For the text-containing cell, return its midpoint in [X, Y] coordinate format. 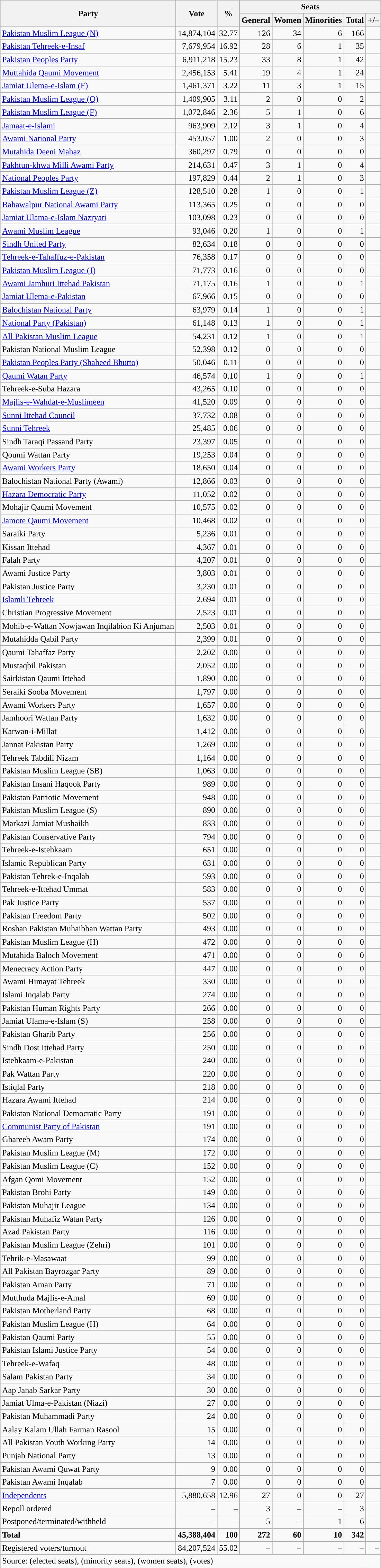
46,574 [197, 375]
Jamiat Ulma-e-Pakistan (Niazi) [88, 1403]
Seats [310, 7]
99 [197, 1258]
14,874,104 [197, 33]
Menecracy Action Party [88, 968]
13 [197, 1456]
Jamaat-e-Islami [88, 125]
1,164 [197, 758]
Qaumi Watan Party [88, 375]
948 [197, 797]
7 [197, 1482]
Tehreek-e-Wafaq [88, 1363]
103,098 [197, 218]
33 [256, 60]
Ghareeb Awam Party [88, 1140]
% [228, 13]
Independents [88, 1495]
2,523 [197, 613]
43,265 [197, 389]
Pakistan Muhajir League [88, 1205]
1,890 [197, 679]
Tehreek-e-Istehkaam [88, 850]
Jamiat Ulema-e-Islam (F) [88, 86]
Vote [197, 13]
Jannat Pakistan Party [88, 744]
651 [197, 850]
890 [197, 810]
3,230 [197, 587]
Sindh Dost Ittehad Party [88, 1048]
Tehrik-e-Masawaat [88, 1258]
Qaumi Tahaffaz Party [88, 652]
Saraiki Party [88, 534]
Pakistan Aman Party [88, 1285]
256 [197, 1034]
472 [197, 942]
Sunni Tehreek [88, 428]
116 [197, 1232]
Pakistan National Democratic Party [88, 1113]
Sindh Taraqi Passand Party [88, 442]
10,575 [197, 507]
583 [197, 889]
Pakistan Peoples Party [88, 60]
Qoumi Wattan Party [88, 455]
Pakistan Justice Party [88, 587]
0.06 [228, 428]
Awami Himayat Tehreek [88, 981]
2,052 [197, 665]
3.11 [228, 99]
Tehreek-e-Tahaffuz-e-Pakistan [88, 257]
Islamic Republican Party [88, 863]
Bahawalpur National Awami Party [88, 205]
Mutahida Deeni Mahaz [88, 152]
Tehreek-e-Ittehad Ummat [88, 889]
593 [197, 876]
Sunni Ittehad Council [88, 415]
258 [197, 1021]
266 [197, 1008]
50,046 [197, 362]
Mohajir Qaumi Movement [88, 507]
Mutahida Baloch Movement [88, 955]
28 [256, 46]
Seraiki Sooba Movement [88, 692]
Pakistan Muhammadi Party [88, 1416]
2.36 [228, 112]
45,388,404 [197, 1535]
Pakistan Muhafiz Watan Party [88, 1218]
0.09 [228, 402]
100 [228, 1535]
84,207,524 [197, 1548]
Pakistan Patriotic Movement [88, 797]
1,461,371 [197, 86]
National Peoples Party [88, 178]
Pakistan Freedom Party [88, 916]
Karwan-i-Millat [88, 731]
1,072,846 [197, 112]
Majlis-e-Wahdat-e-Muslimeen [88, 402]
All Pakistan Bayrozgar Party [88, 1271]
989 [197, 784]
Pakistan Islami Justice Party [88, 1350]
0.18 [228, 244]
Balochistan National Party (Awami) [88, 481]
Pakistan Awami Quwat Party [88, 1469]
4,207 [197, 560]
794 [197, 837]
Minorities [324, 20]
Muttahida Qaumi Movement [88, 73]
Jamote Qaumi Movement [88, 520]
Communist Party of Pakistan [88, 1126]
52,398 [197, 349]
Awami Justice Party [88, 573]
471 [197, 955]
5,236 [197, 534]
Falah Party [88, 560]
Pakistan Muslim League (Z) [88, 191]
Pakistan Muslim League (C) [88, 1166]
12,866 [197, 481]
Pak Wattan Party [88, 1074]
60 [288, 1535]
Islamli Tehreek [88, 600]
0.03 [228, 481]
8 [288, 60]
0.44 [228, 178]
0.23 [228, 218]
447 [197, 968]
963,909 [197, 125]
All Pakistan Youth Working Party [88, 1443]
93,046 [197, 231]
149 [197, 1192]
Pakistan Tehreek-e-Insaf [88, 46]
Jamiat Ulama-e-Islam (S) [88, 1021]
330 [197, 981]
3.22 [228, 86]
Awami Muslim League [88, 231]
134 [197, 1205]
2,399 [197, 639]
172 [197, 1153]
16.92 [228, 46]
15.23 [228, 60]
Salam Pakistan Party [88, 1377]
174 [197, 1140]
+/– [373, 20]
76,358 [197, 257]
All Pakistan Muslim League [88, 336]
101 [197, 1245]
2,503 [197, 626]
Pakistan Conservative Party [88, 837]
Pakistan Brohi Party [88, 1192]
Pakistan Human Rights Party [88, 1008]
Registered voters/turnout [88, 1548]
0.17 [228, 257]
274 [197, 995]
128,510 [197, 191]
6,911,218 [197, 60]
18,650 [197, 468]
Istehkaam-e-Pakistan [88, 1061]
Markazi Jamiat Mushaikh [88, 824]
Jamiat Ulama-e-Islam Nazryati [88, 218]
2,456,153 [197, 73]
0.11 [228, 362]
Christian Progressive Movement [88, 613]
General [256, 20]
68 [197, 1311]
Mutahidda Qabil Party [88, 639]
48 [197, 1363]
0.25 [228, 205]
Source: (elected seats), (minority seats), (women seats), (votes) [191, 1561]
Pakistan Muslim League (Zehri) [88, 1245]
10 [324, 1535]
Pakistan Awami Inqalab [88, 1482]
55 [197, 1337]
1,632 [197, 718]
37,732 [197, 415]
89 [197, 1271]
0.13 [228, 323]
Hazara Awami Ittehad [88, 1100]
23,397 [197, 442]
0.05 [228, 442]
1,797 [197, 692]
1,269 [197, 744]
Postponed/terminated/withheld [88, 1522]
342 [355, 1535]
Jamiat Ulema-e-Pakistan [88, 297]
166 [355, 33]
3,803 [197, 573]
61,148 [197, 323]
Istiqlal Party [88, 1087]
240 [197, 1061]
10,468 [197, 520]
Mustaqbil Pakistan [88, 665]
Pakistan Muslim League (S) [88, 810]
Hazara Democratic Party [88, 494]
Party [88, 13]
7,679,954 [197, 46]
Pakhtun-khwa Milli Awami Party [88, 165]
71 [197, 1285]
Pakistan Peoples Party (Shaheed Bhutto) [88, 362]
113,365 [197, 205]
Aap Janab Sarkar Party [88, 1390]
Tehreek-e-Suba Hazara [88, 389]
Roshan Pakistan Muhaibban Wattan Party [88, 929]
19,253 [197, 455]
1.00 [228, 138]
Sairkistan Qaumi Ittehad [88, 679]
67,966 [197, 297]
833 [197, 824]
42 [355, 60]
69 [197, 1298]
Pakistan Muslim League (N) [88, 33]
214,631 [197, 165]
4,367 [197, 547]
214 [197, 1100]
Pakistan Insani Haqook Party [88, 784]
Pak Justice Party [88, 903]
11,052 [197, 494]
Awami National Party [88, 138]
Pakistan National Muslim League [88, 349]
272 [256, 1535]
Pakistan Muslim League (Q) [88, 99]
54 [197, 1350]
Azad Pakistan Party [88, 1232]
Afgan Qomi Movement [88, 1179]
63,979 [197, 310]
493 [197, 929]
360,297 [197, 152]
Pakistan Muslim League (M) [88, 1153]
71,773 [197, 270]
12.96 [228, 1495]
537 [197, 903]
14 [197, 1443]
250 [197, 1048]
0.08 [228, 415]
0.47 [228, 165]
Punjab National Party [88, 1456]
631 [197, 863]
Pakistan Muslim League (SB) [88, 771]
502 [197, 916]
Pakistan Muslim League (F) [88, 112]
41,520 [197, 402]
Aalay Kalam Ullah Farman Rasool [88, 1430]
19 [256, 73]
1,063 [197, 771]
Mutthuda Majlis-e-Amal [88, 1298]
453,057 [197, 138]
Islami Inqalab Party [88, 995]
0.14 [228, 310]
197,829 [197, 178]
Women [288, 20]
71,175 [197, 283]
220 [197, 1074]
Kissan Ittehad [88, 547]
Pakistan Muslim League (J) [88, 270]
National Party (Pakistan) [88, 323]
5.41 [228, 73]
1,412 [197, 731]
218 [197, 1087]
25,485 [197, 428]
Awami Jamhuri Ittehad Pakistan [88, 283]
35 [355, 46]
82,634 [197, 244]
Pakistan Gharib Party [88, 1034]
5,880,658 [197, 1495]
9 [197, 1469]
Repoll ordered [88, 1508]
Mohib-e-Wattan Nowjawan Inqilabion Ki Anjuman [88, 626]
Pakistan Tehrek-e-Inqalab [88, 876]
Balochistan National Party [88, 310]
11 [256, 86]
0.15 [228, 297]
0.20 [228, 231]
0.79 [228, 152]
54,231 [197, 336]
1,657 [197, 705]
0.28 [228, 191]
30 [197, 1390]
Tehreek Tabdili Nizam [88, 758]
Pakistan Qaumi Party [88, 1337]
55.02 [228, 1548]
32.77 [228, 33]
2,694 [197, 600]
1,409,905 [197, 99]
Jamhoori Wattan Party [88, 718]
2,202 [197, 652]
Sindh United Party [88, 244]
64 [197, 1324]
2.12 [228, 125]
Pakistan Motherland Party [88, 1311]
